For the text-containing cell, return its midpoint in (X, Y) coordinate format. 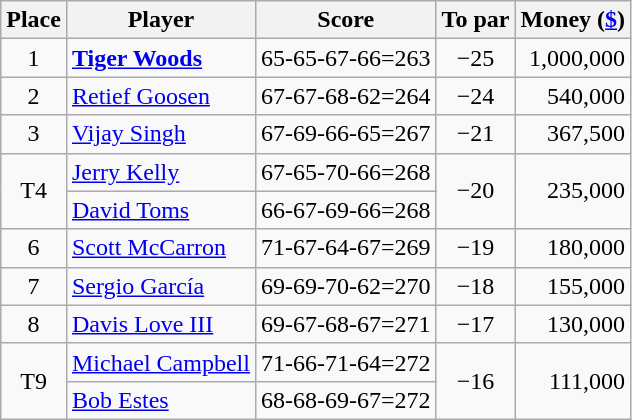
1,000,000 (573, 58)
69-67-68-67=271 (346, 324)
To par (476, 20)
7 (34, 286)
1 (34, 58)
Retief Goosen (160, 96)
Tiger Woods (160, 58)
2 (34, 96)
Money ($) (573, 20)
Place (34, 20)
Player (160, 20)
66-67-69-66=268 (346, 210)
−18 (476, 286)
180,000 (573, 248)
367,500 (573, 134)
David Toms (160, 210)
Davis Love III (160, 324)
67-69-66-65=267 (346, 134)
Bob Estes (160, 400)
3 (34, 134)
67-65-70-66=268 (346, 172)
−20 (476, 191)
71-67-64-67=269 (346, 248)
−24 (476, 96)
71-66-71-64=272 (346, 362)
540,000 (573, 96)
−25 (476, 58)
−16 (476, 381)
Jerry Kelly (160, 172)
T9 (34, 381)
T4 (34, 191)
65-65-67-66=263 (346, 58)
130,000 (573, 324)
6 (34, 248)
67-67-68-62=264 (346, 96)
69-69-70-62=270 (346, 286)
8 (34, 324)
−19 (476, 248)
Scott McCarron (160, 248)
−21 (476, 134)
155,000 (573, 286)
Michael Campbell (160, 362)
235,000 (573, 191)
Vijay Singh (160, 134)
68-68-69-67=272 (346, 400)
−17 (476, 324)
Score (346, 20)
Sergio García (160, 286)
111,000 (573, 381)
